Find where the given text appears and provide that cell's center as [X, Y] coordinate. 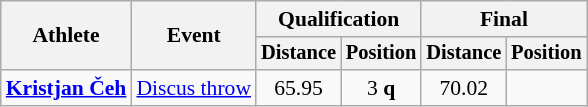
Qualification [338, 19]
Event [194, 36]
3 q [381, 88]
Kristjan Čeh [66, 88]
Athlete [66, 36]
Final [504, 19]
Discus throw [194, 88]
70.02 [464, 88]
65.95 [298, 88]
